For the text-containing cell, return its midpoint in [X, Y] coordinate format. 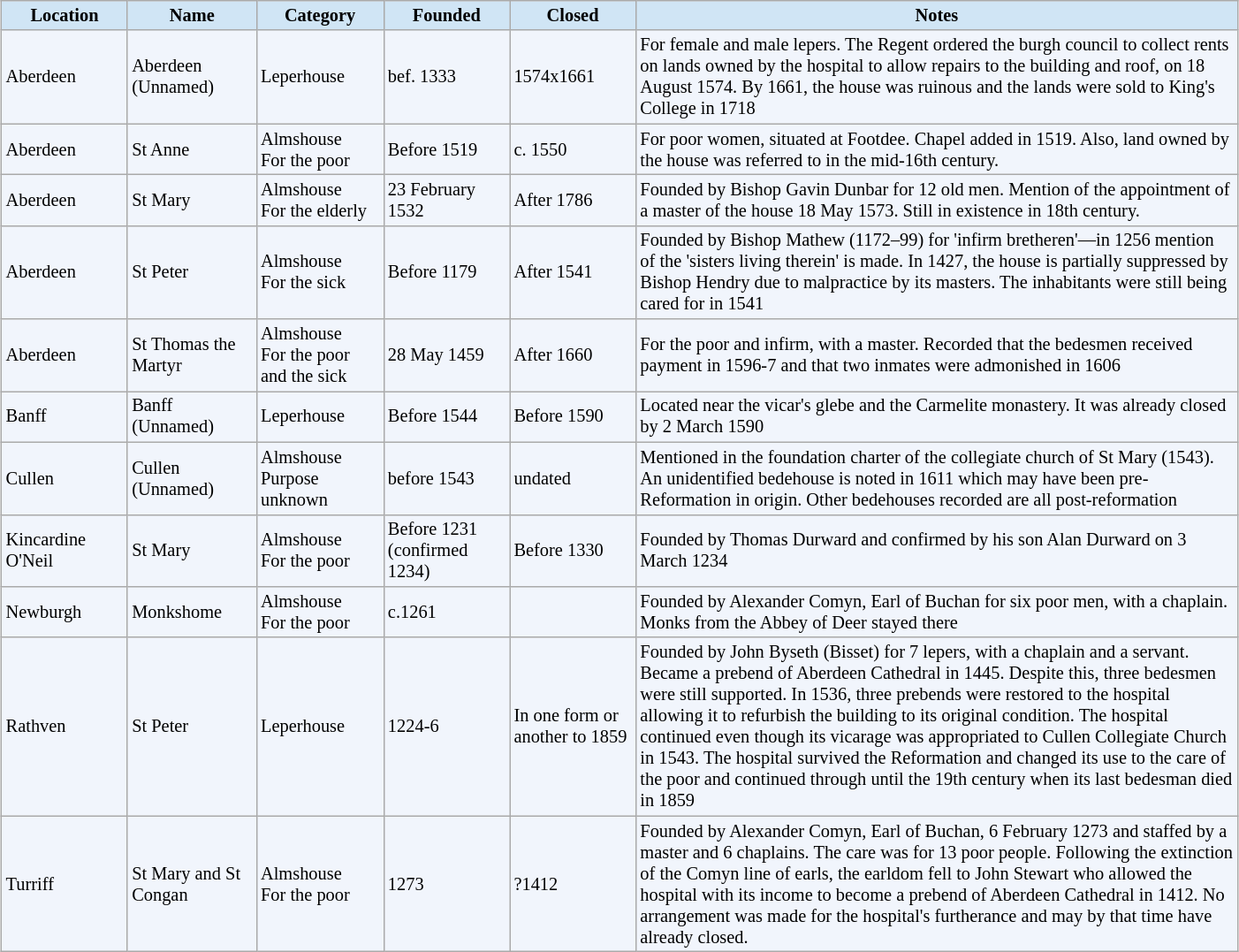
Newburgh [65, 612]
before 1543 [447, 478]
Banff (Unnamed) [192, 416]
Founded by Thomas Durward and confirmed by his son Alan Durward on 3 March 1234 [937, 551]
Cullen (Unnamed) [192, 478]
Before 1590 [573, 416]
28 May 1459 [447, 355]
Founded by Alexander Comyn, Earl of Buchan for six poor men, with a chaplain. Monks from the Abbey of Deer stayed there [937, 612]
St Thomas the Martyr [192, 355]
1574x1661 [573, 77]
Cullen [65, 478]
Turriff [65, 884]
AlmshouseFor the sick [320, 272]
Founded by Bishop Gavin Dunbar for 12 old men. Mention of the appointment of a master of the house 18 May 1573. Still in existence in 18th century. [937, 200]
Aberdeen (Unnamed) [192, 77]
Monkshome [192, 612]
23 February 1532 [447, 200]
Notes [937, 15]
Name [192, 15]
Banff [65, 416]
In one form or another to 1859 [573, 727]
Closed [573, 15]
Located near the vicar's glebe and the Carmelite monastery. It was already closed by 2 March 1590 [937, 416]
undated [573, 478]
Founded [447, 15]
St Mary and St Congan [192, 884]
?1412 [573, 884]
1273 [447, 884]
After 1786 [573, 200]
St Anne [192, 149]
For poor women, situated at Footdee. Chapel added in 1519. Also, land owned by the house was referred to in the mid-16th century. [937, 149]
Kincardine O'Neil [65, 551]
AlmshouseFor the poor and the sick [320, 355]
Category [320, 15]
Location [65, 15]
Before 1179 [447, 272]
bef. 1333 [447, 77]
Before 1544 [447, 416]
Before 1519 [447, 149]
Almshouse For the poor [320, 149]
c. 1550 [573, 149]
c.1261 [447, 612]
Before 1330 [573, 551]
Before 1231 (confirmed 1234) [447, 551]
AlmshouseFor the elderly [320, 200]
For the poor and infirm, with a master. Recorded that the bedesmen received payment in 1596-7 and that two inmates were admonished in 1606 [937, 355]
After 1660 [573, 355]
1224-6 [447, 727]
After 1541 [573, 272]
Rathven [65, 727]
AlmshousePurpose unknown [320, 478]
